Capture the cell that displays the provided text and extract its (x, y) central coordinate. 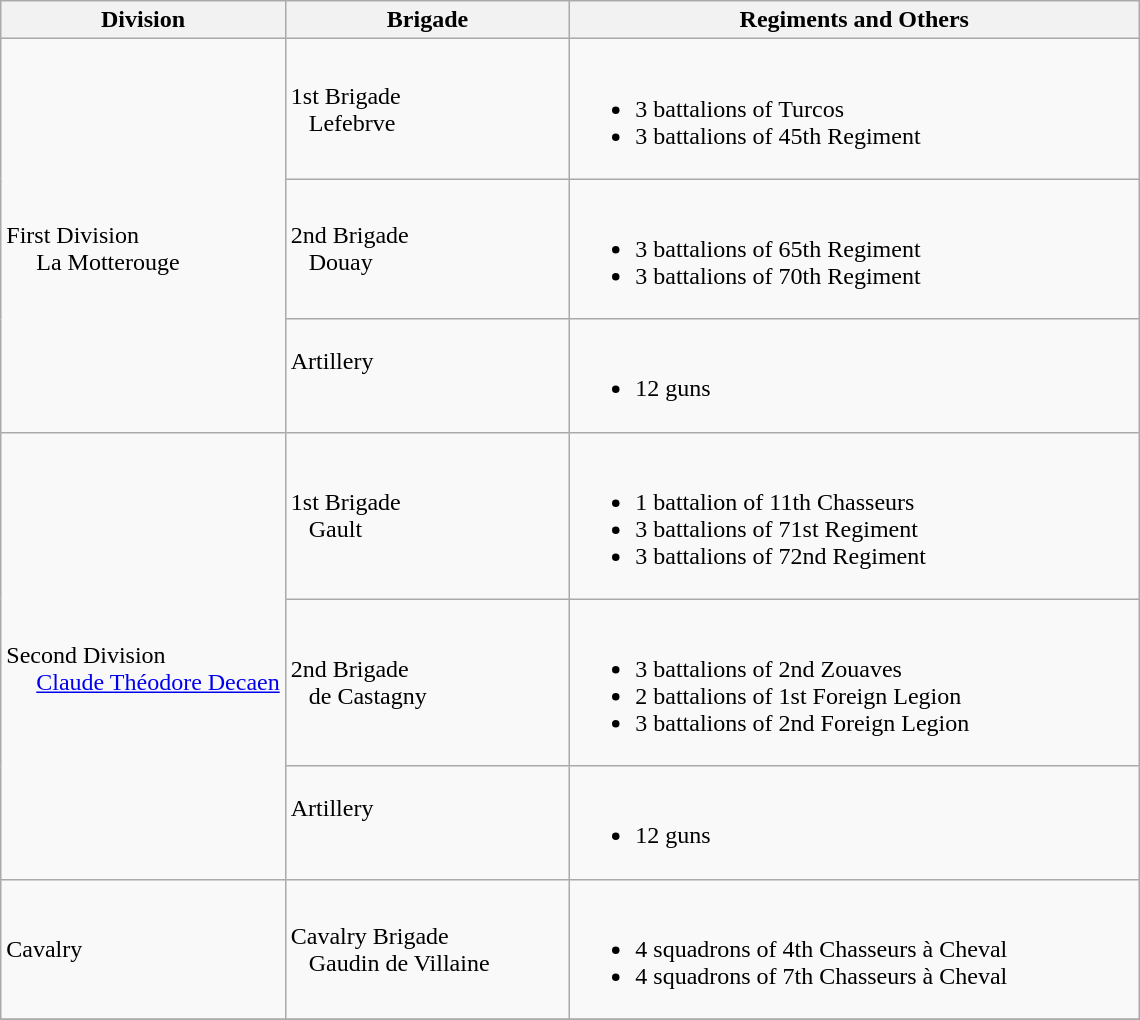
First Division La Motterouge (144, 236)
Division (144, 20)
2nd Brigade de Castagny (428, 682)
2nd Brigade Douay (428, 249)
Cavalry Brigade Gaudin de Villaine (428, 949)
Cavalry (144, 949)
3 battalions of 65th Regiment3 battalions of 70th Regiment (854, 249)
1st Brigade Lefebrve (428, 109)
1 battalion of 11th Chasseurs3 battalions of 71st Regiment3 battalions of 72nd Regiment (854, 516)
4 squadrons of 4th Chasseurs à Cheval4 squadrons of 7th Chasseurs à Cheval (854, 949)
Second Division Claude Théodore Decaen (144, 656)
Brigade (428, 20)
3 battalions of Turcos3 battalions of 45th Regiment (854, 109)
3 battalions of 2nd Zouaves2 battalions of 1st Foreign Legion3 battalions of 2nd Foreign Legion (854, 682)
1st Brigade Gault (428, 516)
Regiments and Others (854, 20)
